Scan for the cell matching the given text and deliver its (X, Y) coordinate at center. 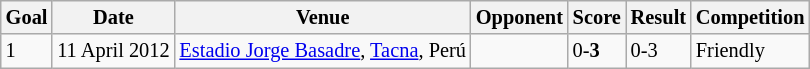
Date (113, 17)
Opponent (520, 17)
Venue (323, 17)
Friendly (750, 51)
Result (658, 17)
11 April 2012 (113, 51)
Estadio Jorge Basadre, Tacna, Perú (323, 51)
Competition (750, 17)
Goal (27, 17)
Score (597, 17)
1 (27, 51)
